Scan for the cell matching the given text and deliver its [X, Y] coordinate at center. 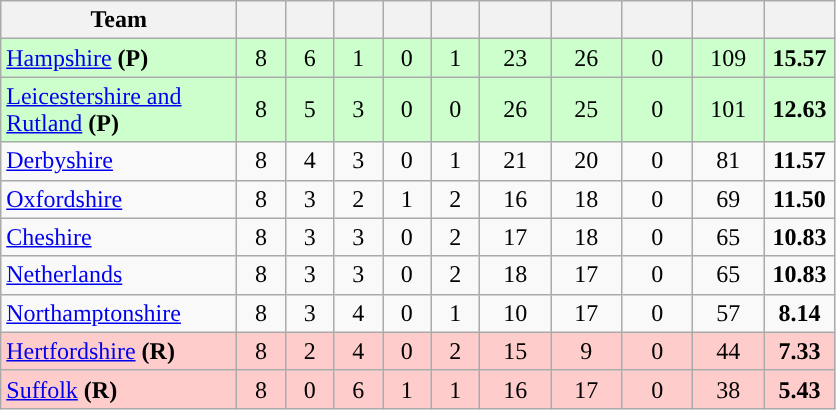
44 [728, 351]
81 [728, 161]
9 [586, 351]
11.57 [800, 161]
10 [516, 313]
57 [728, 313]
Cheshire [119, 237]
Northamptonshire [119, 313]
11.50 [800, 199]
21 [516, 161]
23 [516, 58]
5.43 [800, 389]
38 [728, 389]
12.63 [800, 110]
69 [728, 199]
Oxfordshire [119, 199]
8.14 [800, 313]
Team [119, 20]
Netherlands [119, 275]
15.57 [800, 58]
20 [586, 161]
109 [728, 58]
Leicestershire and Rutland (P) [119, 110]
101 [728, 110]
5 [310, 110]
25 [586, 110]
Suffolk (R) [119, 389]
Hertfordshire (R) [119, 351]
15 [516, 351]
Derbyshire [119, 161]
Hampshire (P) [119, 58]
7.33 [800, 351]
